Find where the given text appears and provide that cell's center as [x, y] coordinate. 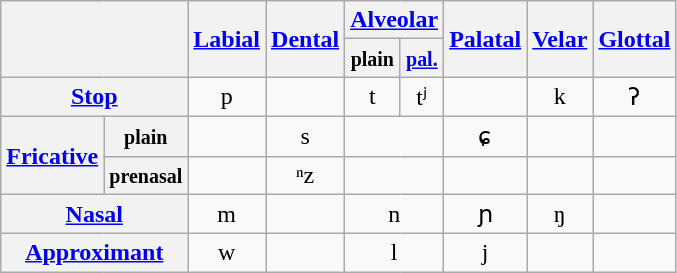
tʲ [422, 97]
ⁿz [306, 175]
Palatal [486, 39]
ʔ [634, 97]
Approximant [94, 253]
ŋ [560, 214]
Stop [94, 97]
n [394, 214]
ɕ [486, 136]
w [227, 253]
pal. [422, 58]
Nasal [94, 214]
Alveolar [394, 20]
Labial [227, 39]
t [372, 97]
l [394, 253]
k [560, 97]
j [486, 253]
Velar [560, 39]
s [306, 136]
m [227, 214]
ɲ [486, 214]
Dental [306, 39]
Fricative [52, 155]
p [227, 97]
Glottal [634, 39]
prenasal [146, 175]
